From the cell containing the given text, extract its center point as (X, Y) coordinate. 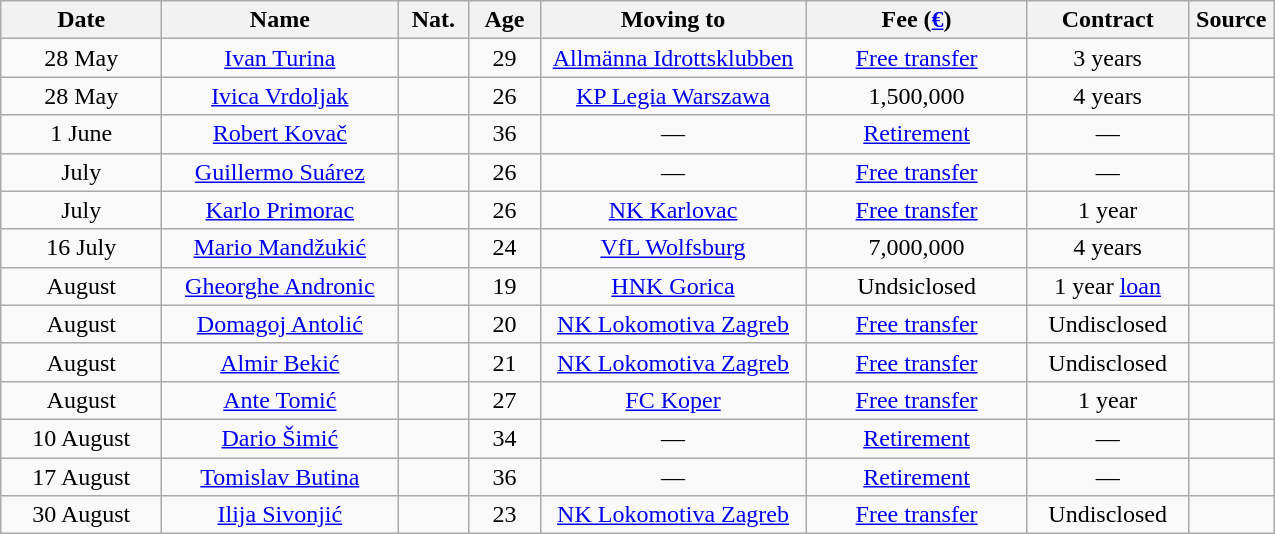
Nat. (434, 20)
10 August (82, 438)
Contract (1108, 20)
16 July (82, 248)
Ilija Sivonjić (280, 515)
Karlo Primorac (280, 210)
Robert Kovač (280, 134)
Allmänna Idrottsklubben (673, 58)
VfL Wolfsburg (673, 248)
NK Karlovac (673, 210)
Undsiclosed (916, 286)
23 (504, 515)
Dario Šimić (280, 438)
17 August (82, 477)
Ante Tomić (280, 400)
29 (504, 58)
Ivan Turina (280, 58)
1,500,000 (916, 96)
1 year loan (1108, 286)
21 (504, 362)
Domagoj Antolić (280, 324)
Mario Mandžukić (280, 248)
Age (504, 20)
Source (1231, 20)
27 (504, 400)
Gheorghe Andronic (280, 286)
Date (82, 20)
KP Legia Warszawa (673, 96)
30 August (82, 515)
Fee (€) (916, 20)
34 (504, 438)
Guillermo Suárez (280, 172)
Almir Bekić (280, 362)
FC Koper (673, 400)
3 years (1108, 58)
19 (504, 286)
Ivica Vrdoljak (280, 96)
HNK Gorica (673, 286)
Tomislav Butina (280, 477)
1 June (82, 134)
Moving to (673, 20)
Name (280, 20)
20 (504, 324)
24 (504, 248)
7,000,000 (916, 248)
